Find where the given text appears and provide that cell's center as [X, Y] coordinate. 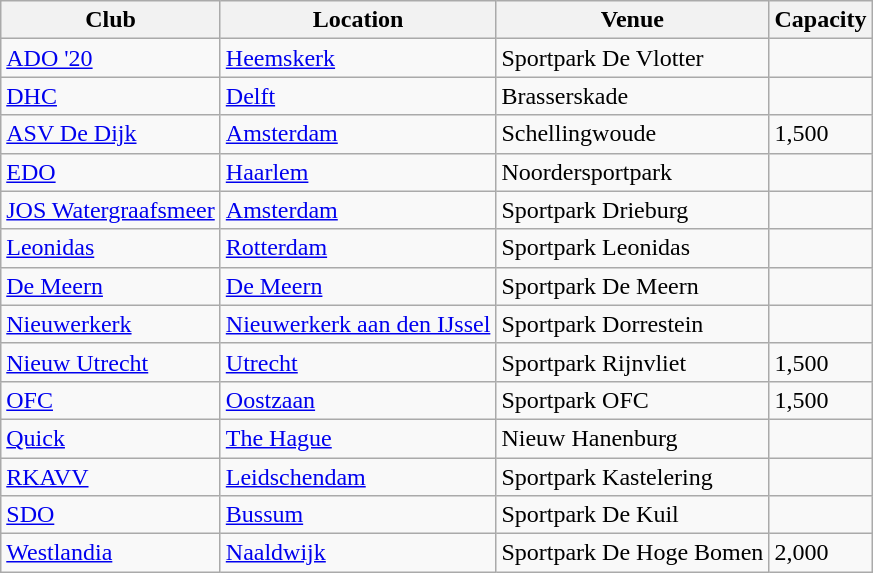
Rotterdam [358, 248]
Location [358, 20]
Sportpark Rijnvliet [632, 362]
Sportpark Dorrestein [632, 324]
SDO [111, 515]
Sportpark Leonidas [632, 248]
Sportpark Drieburg [632, 210]
Schellingwoude [632, 134]
Naaldwijk [358, 553]
Leidschendam [358, 477]
Oostzaan [358, 400]
Quick [111, 438]
Noordersportpark [632, 172]
Sportpark De Hoge Bomen [632, 553]
Nieuw Hanenburg [632, 438]
EDO [111, 172]
Heemskerk [358, 58]
Haarlem [358, 172]
Sportpark De Vlotter [632, 58]
Utrecht [358, 362]
Bussum [358, 515]
Club [111, 20]
Leonidas [111, 248]
Capacity [820, 20]
Nieuw Utrecht [111, 362]
RKAVV [111, 477]
Nieuwerkerk aan den IJssel [358, 324]
ASV De Dijk [111, 134]
Sportpark De Kuil [632, 515]
JOS Watergraafsmeer [111, 210]
DHC [111, 96]
Delft [358, 96]
Westlandia [111, 553]
Sportpark OFC [632, 400]
2,000 [820, 553]
Venue [632, 20]
Sportpark Kastelering [632, 477]
Brasserskade [632, 96]
Sportpark De Meern [632, 286]
ADO '20 [111, 58]
The Hague [358, 438]
OFC [111, 400]
Nieuwerkerk [111, 324]
